Find where the given text appears and provide that cell's center as [x, y] coordinate. 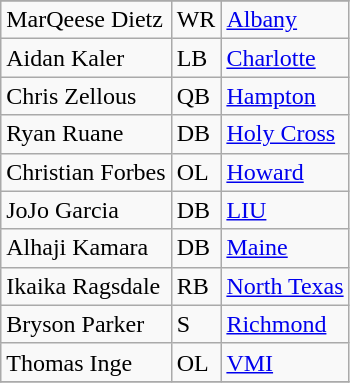
Hampton [285, 96]
VMI [285, 362]
Richmond [285, 324]
JoJo Garcia [86, 210]
Holy Cross [285, 134]
Albany [285, 20]
Howard [285, 172]
Thomas Inge [86, 362]
WR [196, 20]
Aidan Kaler [86, 58]
Maine [285, 248]
Bryson Parker [86, 324]
Alhaji Kamara [86, 248]
RB [196, 286]
S [196, 324]
MarQeese Dietz [86, 20]
QB [196, 96]
LB [196, 58]
Christian Forbes [86, 172]
Chris Zellous [86, 96]
Ryan Ruane [86, 134]
LIU [285, 210]
Ikaika Ragsdale [86, 286]
Charlotte [285, 58]
North Texas [285, 286]
